Output the (X, Y) coordinate of the center of the cell containing the given text.  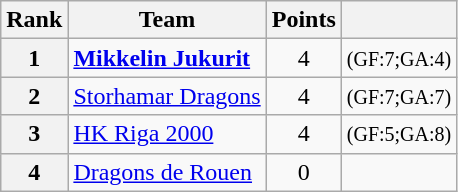
(GF:7;GA:7) (398, 96)
2 (34, 96)
HK Riga 2000 (167, 134)
(GF:7;GA:4) (398, 58)
Dragons de Rouen (167, 172)
Team (167, 20)
Points (304, 20)
Rank (34, 20)
0 (304, 172)
1 (34, 58)
3 (34, 134)
Mikkelin Jukurit (167, 58)
Storhamar Dragons (167, 96)
(GF:5;GA:8) (398, 134)
